Find where the given text appears and provide that cell's center as (X, Y) coordinate. 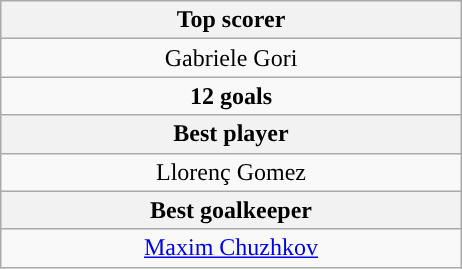
Top scorer (230, 20)
Best player (230, 134)
Gabriele Gori (230, 58)
Maxim Chuzhkov (230, 248)
Llorenç Gomez (230, 172)
Best goalkeeper (230, 210)
12 goals (230, 96)
